Find where the given text appears and provide that cell's center as [x, y] coordinate. 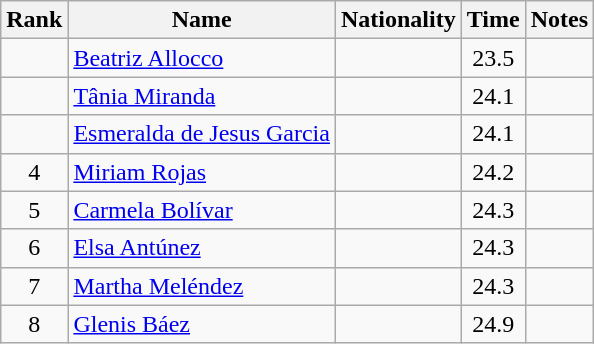
4 [34, 172]
Elsa Antúnez [202, 248]
Time [493, 20]
Glenis Báez [202, 324]
Esmeralda de Jesus Garcia [202, 134]
Rank [34, 20]
24.2 [493, 172]
Name [202, 20]
24.9 [493, 324]
Beatriz Allocco [202, 58]
Martha Meléndez [202, 286]
Miriam Rojas [202, 172]
5 [34, 210]
Carmela Bolívar [202, 210]
7 [34, 286]
Notes [559, 20]
23.5 [493, 58]
Nationality [398, 20]
Tânia Miranda [202, 96]
8 [34, 324]
6 [34, 248]
